Return the (x, y) coordinate for the center point of the cell that contains the specified text.  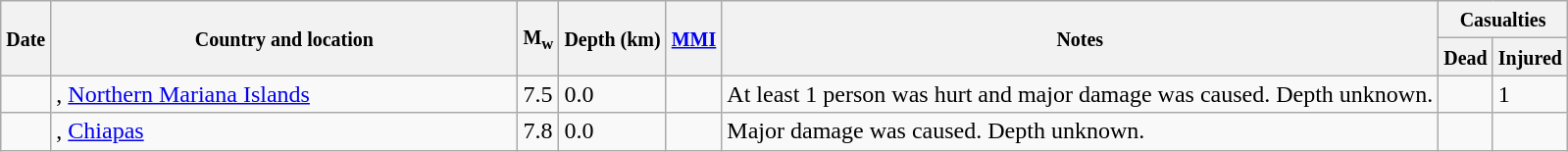
, Chiapas (284, 131)
Injured (1530, 57)
Dead (1466, 57)
7.5 (538, 94)
Mw (538, 38)
, Northern Mariana Islands (284, 94)
Depth (km) (612, 38)
Casualties (1503, 20)
At least 1 person was hurt and major damage was caused. Depth unknown. (1081, 94)
Country and location (284, 38)
MMI (694, 38)
Date (25, 38)
Notes (1081, 38)
1 (1530, 94)
7.8 (538, 131)
Major damage was caused. Depth unknown. (1081, 131)
